Detect which cell encompasses the target text, then output its (X, Y) center coordinate. 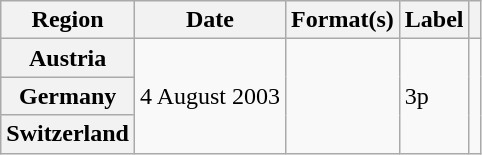
Switzerland (68, 134)
Format(s) (343, 20)
Date (210, 20)
4 August 2003 (210, 96)
Germany (68, 96)
Austria (68, 58)
Label (434, 20)
3p (434, 96)
Region (68, 20)
